Capture the cell that displays the provided text and extract its [x, y] central coordinate. 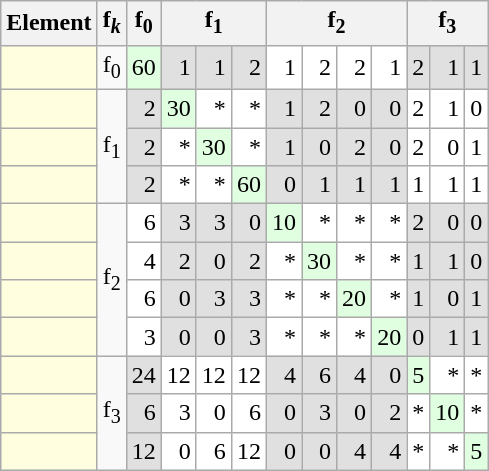
fk [112, 23]
24 [144, 375]
Element [49, 23]
